Return the [x, y] coordinate for the center point of the cell that contains the specified text.  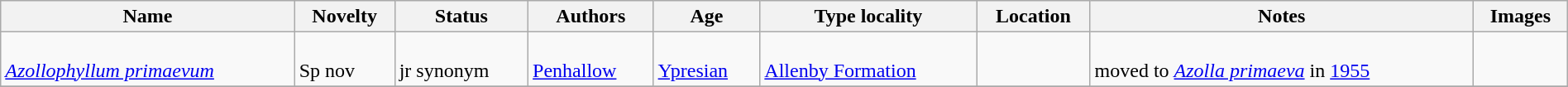
Azollophyllum primaevum [147, 60]
Sp nov [344, 60]
Type locality [868, 17]
Location [1034, 17]
Authors [591, 17]
Images [1520, 17]
Notes [1282, 17]
Novelty [344, 17]
Penhallow [591, 60]
Age [706, 17]
jr synonym [461, 60]
Name [147, 17]
Ypresian [706, 60]
moved to Azolla primaeva in 1955 [1282, 60]
Allenby Formation [868, 60]
Status [461, 17]
